Pinpoint the cell where the given text exists, returning its (x, y) midpoint coordinate. 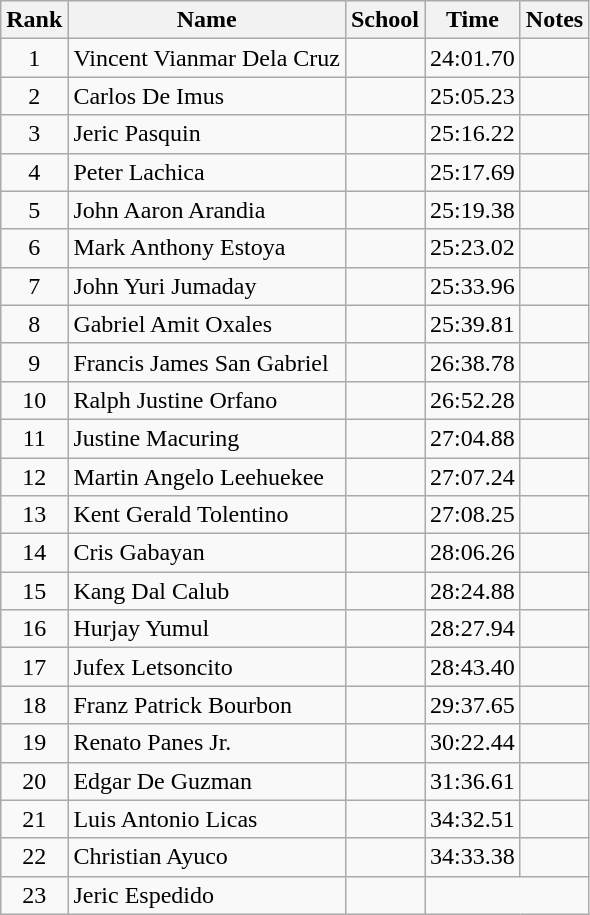
29:37.65 (473, 705)
34:33.38 (473, 857)
10 (34, 400)
Kent Gerald Tolentino (207, 515)
Franz Patrick Bourbon (207, 705)
5 (34, 210)
25:17.69 (473, 172)
25:33.96 (473, 286)
19 (34, 743)
21 (34, 819)
18 (34, 705)
Name (207, 20)
7 (34, 286)
Justine Macuring (207, 438)
John Aaron Arandia (207, 210)
Jeric Pasquin (207, 134)
Jufex Letsoncito (207, 667)
Carlos De Imus (207, 96)
28:43.40 (473, 667)
25:39.81 (473, 324)
Peter Lachica (207, 172)
6 (34, 248)
Renato Panes Jr. (207, 743)
4 (34, 172)
Mark Anthony Estoya (207, 248)
Edgar De Guzman (207, 781)
28:24.88 (473, 591)
John Yuri Jumaday (207, 286)
28:27.94 (473, 629)
Cris Gabayan (207, 553)
24:01.70 (473, 58)
11 (34, 438)
13 (34, 515)
26:38.78 (473, 362)
28:06.26 (473, 553)
Francis James San Gabriel (207, 362)
23 (34, 895)
2 (34, 96)
12 (34, 477)
22 (34, 857)
9 (34, 362)
Luis Antonio Licas (207, 819)
30:22.44 (473, 743)
25:19.38 (473, 210)
Notes (554, 20)
Time (473, 20)
16 (34, 629)
17 (34, 667)
27:04.88 (473, 438)
20 (34, 781)
Martin Angelo Leehuekee (207, 477)
Christian Ayuco (207, 857)
34:32.51 (473, 819)
3 (34, 134)
Rank (34, 20)
Hurjay Yumul (207, 629)
31:36.61 (473, 781)
Gabriel Amit Oxales (207, 324)
Kang Dal Calub (207, 591)
27:07.24 (473, 477)
8 (34, 324)
1 (34, 58)
Ralph Justine Orfano (207, 400)
26:52.28 (473, 400)
14 (34, 553)
25:16.22 (473, 134)
25:23.02 (473, 248)
School (384, 20)
15 (34, 591)
25:05.23 (473, 96)
Jeric Espedido (207, 895)
27:08.25 (473, 515)
Vincent Vianmar Dela Cruz (207, 58)
